Return the [X, Y] coordinate for the center point of the cell that contains the specified text.  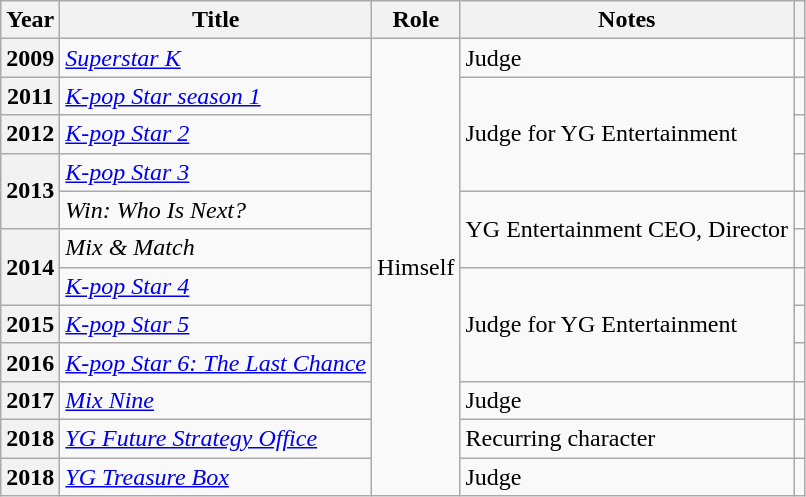
Recurring character [627, 438]
2016 [30, 362]
2012 [30, 134]
Himself [416, 268]
2015 [30, 324]
K-pop Star 4 [216, 286]
2009 [30, 58]
Title [216, 20]
Year [30, 20]
2014 [30, 267]
Notes [627, 20]
K-pop Star 5 [216, 324]
YG Future Strategy Office [216, 438]
Role [416, 20]
Win: Who Is Next? [216, 210]
YG Entertainment CEO, Director [627, 229]
2017 [30, 400]
YG Treasure Box [216, 477]
K-pop Star 6: The Last Chance [216, 362]
Superstar K [216, 58]
Mix Nine [216, 400]
2011 [30, 96]
K-pop Star 3 [216, 172]
2013 [30, 191]
Mix & Match [216, 248]
K-pop Star 2 [216, 134]
K-pop Star season 1 [216, 96]
